Locate the cell with the specified text and output its (X, Y) center coordinate. 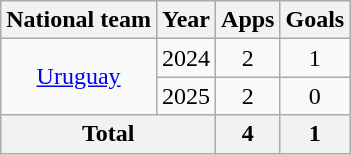
0 (315, 96)
Year (186, 20)
National team (79, 20)
Apps (248, 20)
2024 (186, 58)
4 (248, 134)
Goals (315, 20)
2025 (186, 96)
Total (108, 134)
Uruguay (79, 77)
